Provide the (x, y) coordinate of the cell's center where the given text is located.  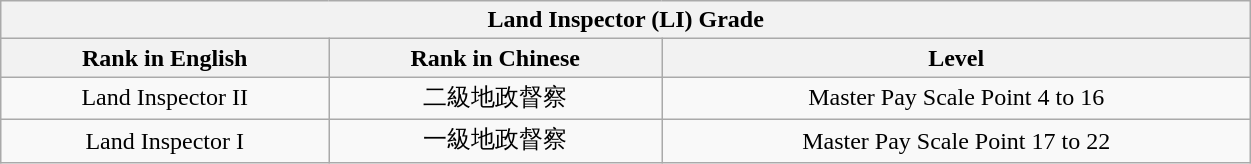
Master Pay Scale Point 4 to 16 (956, 98)
Level (956, 58)
Master Pay Scale Point 17 to 22 (956, 140)
Rank in Chinese (496, 58)
Land Inspector (LI) Grade (626, 20)
Land Inspector II (165, 98)
一級地政督察 (496, 140)
二級地政督察 (496, 98)
Rank in English (165, 58)
Land Inspector I (165, 140)
